Detect which cell encompasses the target text, then output its (x, y) center coordinate. 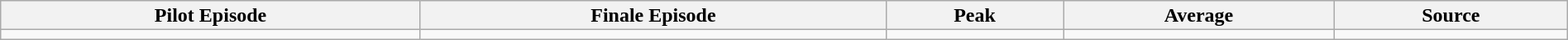
Peak (974, 15)
Source (1451, 15)
Pilot Episode (211, 15)
Average (1199, 15)
Finale Episode (653, 15)
